Scan for the cell matching the given text and deliver its (x, y) coordinate at center. 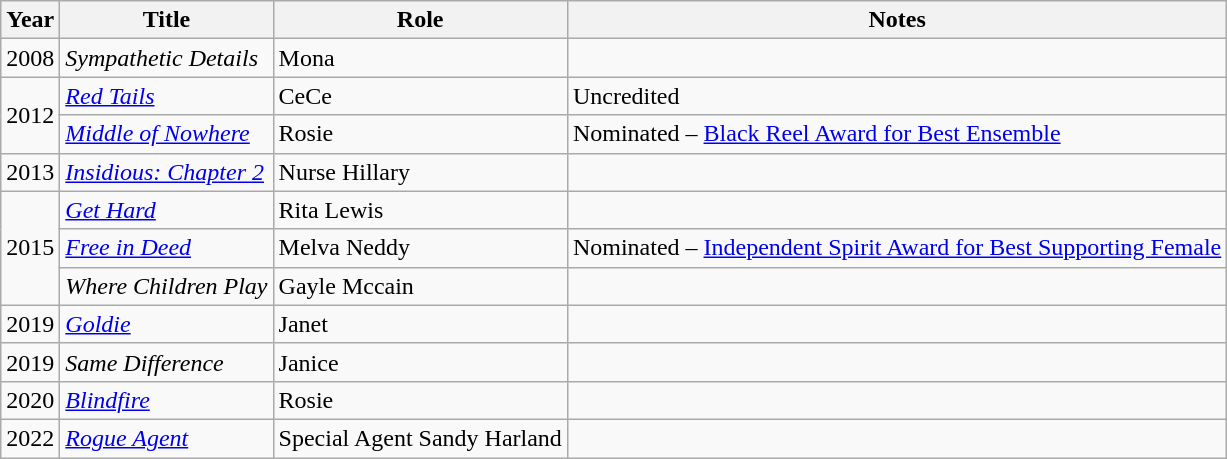
CeCe (420, 96)
Insidious: Chapter 2 (166, 172)
Get Hard (166, 210)
Goldie (166, 324)
2022 (30, 438)
Role (420, 20)
Blindfire (166, 400)
Rita Lewis (420, 210)
Mona (420, 58)
2008 (30, 58)
2015 (30, 248)
Special Agent Sandy Harland (420, 438)
Nominated – Black Reel Award for Best Ensemble (896, 134)
Nominated – Independent Spirit Award for Best Supporting Female (896, 248)
Gayle Mccain (420, 286)
Janice (420, 362)
Same Difference (166, 362)
Red Tails (166, 96)
Year (30, 20)
Title (166, 20)
Nurse Hillary (420, 172)
Rogue Agent (166, 438)
2012 (30, 115)
Middle of Nowhere (166, 134)
Notes (896, 20)
Janet (420, 324)
Free in Deed (166, 248)
2020 (30, 400)
2013 (30, 172)
Sympathetic Details (166, 58)
Melva Neddy (420, 248)
Uncredited (896, 96)
Where Children Play (166, 286)
